Determine the [X, Y] coordinate at the center of the cell enclosing the given text.  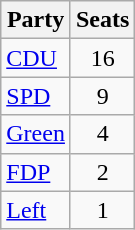
9 [102, 96]
2 [102, 172]
Seats [102, 20]
4 [102, 134]
FDP [36, 172]
Left [36, 210]
16 [102, 58]
1 [102, 210]
Party [36, 20]
Green [36, 134]
SPD [36, 96]
CDU [36, 58]
